Identify which cell holds the provided text, then report its (x, y) central coordinate. 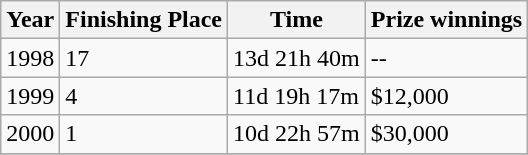
2000 (30, 134)
10d 22h 57m (297, 134)
17 (144, 58)
13d 21h 40m (297, 58)
Year (30, 20)
$30,000 (446, 134)
11d 19h 17m (297, 96)
Prize winnings (446, 20)
Finishing Place (144, 20)
-- (446, 58)
1999 (30, 96)
1998 (30, 58)
$12,000 (446, 96)
4 (144, 96)
Time (297, 20)
1 (144, 134)
